Capture the cell that displays the provided text and extract its (x, y) central coordinate. 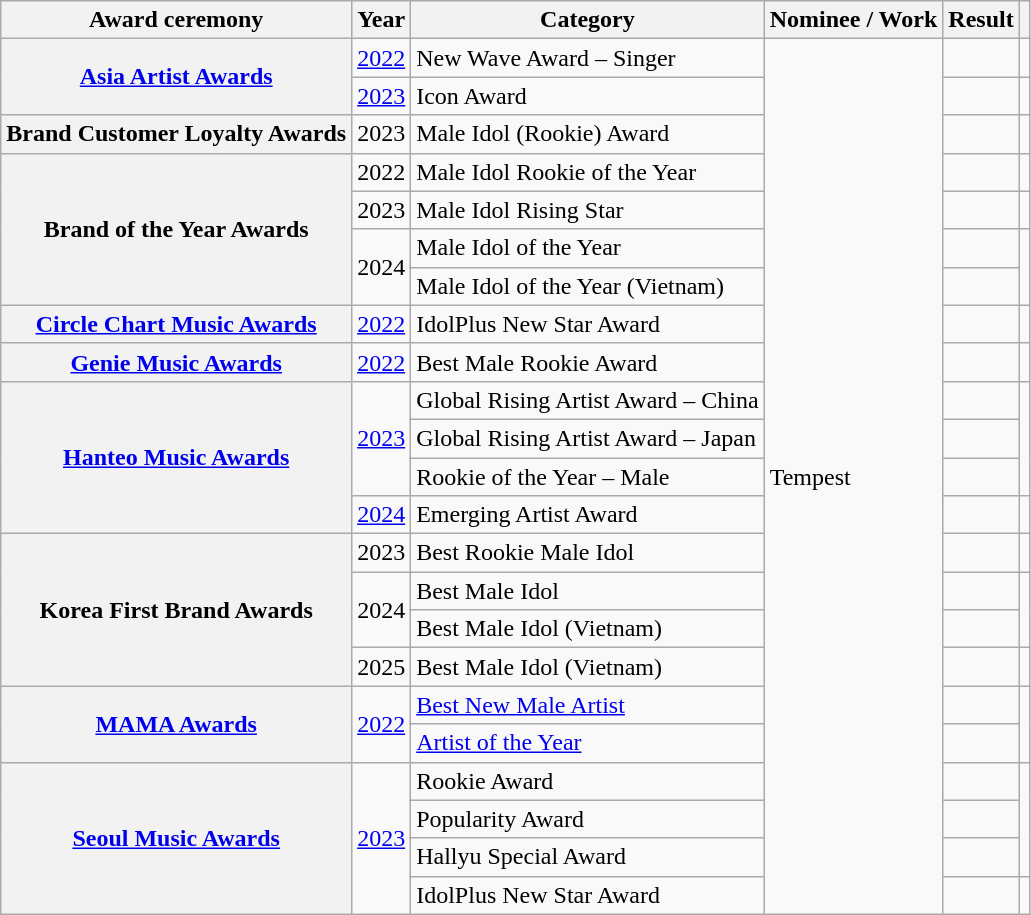
Male Idol of the Year (Vietnam) (588, 286)
Asia Artist Awards (176, 77)
Hallyu Special Award (588, 857)
Brand Customer Loyalty Awards (176, 134)
Best New Male Artist (588, 705)
Global Rising Artist Award – China (588, 400)
2025 (382, 667)
Category (588, 20)
MAMA Awards (176, 724)
Male Idol Rookie of the Year (588, 172)
Male Idol (Rookie) Award (588, 134)
Hanteo Music Awards (176, 457)
Rookie Award (588, 781)
New Wave Award – Singer (588, 58)
Male Idol Rising Star (588, 210)
Brand of the Year Awards (176, 229)
Genie Music Awards (176, 362)
Circle Chart Music Awards (176, 324)
Best Male Rookie Award (588, 362)
Rookie of the Year – Male (588, 477)
Result (981, 20)
Icon Award (588, 96)
Global Rising Artist Award – Japan (588, 438)
Seoul Music Awards (176, 838)
Best Rookie Male Idol (588, 553)
Tempest (854, 476)
Artist of the Year (588, 743)
Emerging Artist Award (588, 515)
Nominee / Work (854, 20)
Best Male Idol (588, 591)
Popularity Award (588, 819)
Male Idol of the Year (588, 248)
Award ceremony (176, 20)
Year (382, 20)
Korea First Brand Awards (176, 610)
